Return (X, Y) of the center of cell containing provided text 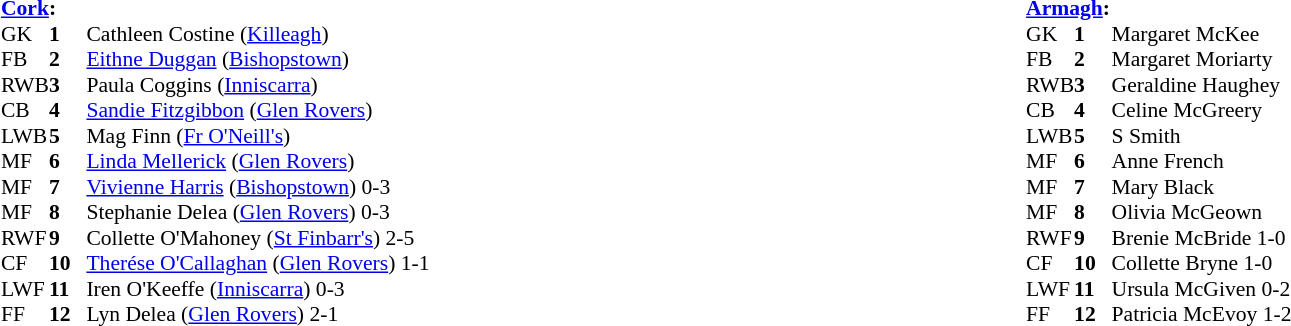
Paula Coggins (Inniscarra) (258, 85)
Stephanie Delea (Glen Rovers) 0-3 (258, 213)
Vivienne Harris (Bishopstown) 0-3 (258, 187)
Cathleen Costine (Killeagh) (258, 34)
Eithne Duggan (Bishopstown) (258, 59)
Iren O'Keeffe (Inniscarra) 0-3 (258, 289)
Mag Finn (Fr O'Neill's) (258, 136)
Therése O'Callaghan (Glen Rovers) 1-1 (258, 263)
Collette O'Mahoney (St Finbarr's) 2-5 (258, 238)
Linda Mellerick (Glen Rovers) (258, 161)
Sandie Fitzgibbon (Glen Rovers) (258, 111)
